Search for the cell housing the specified text and yield its (x, y) center coordinate. 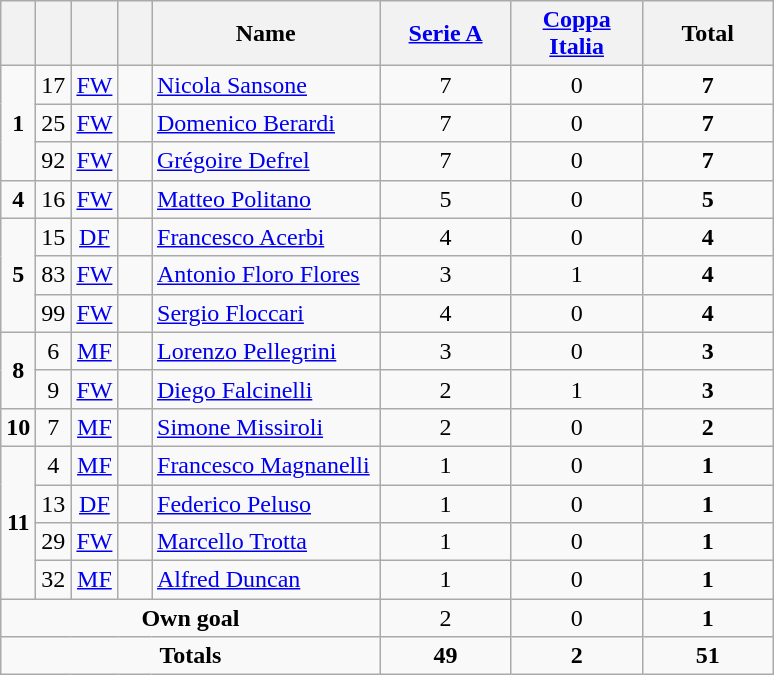
15 (54, 237)
Francesco Magnanelli (266, 465)
Alfred Duncan (266, 580)
6 (54, 351)
Marcello Trotta (266, 542)
Total (708, 34)
Matteo Politano (266, 199)
Domenico Berardi (266, 123)
Antonio Floro Flores (266, 275)
29 (54, 542)
16 (54, 199)
17 (54, 85)
Diego Falcinelli (266, 389)
Simone Missiroli (266, 427)
Coppa Italia (576, 34)
10 (18, 427)
25 (54, 123)
49 (446, 656)
Sergio Floccari (266, 313)
Serie A (446, 34)
Totals (190, 656)
Francesco Acerbi (266, 237)
Own goal (190, 618)
32 (54, 580)
Lorenzo Pellegrini (266, 351)
13 (54, 503)
51 (708, 656)
99 (54, 313)
8 (18, 370)
83 (54, 275)
Nicola Sansone (266, 85)
11 (18, 522)
Name (266, 34)
Grégoire Defrel (266, 161)
9 (54, 389)
92 (54, 161)
Federico Peluso (266, 503)
